Locate the cell with the specified text and output its [X, Y] center coordinate. 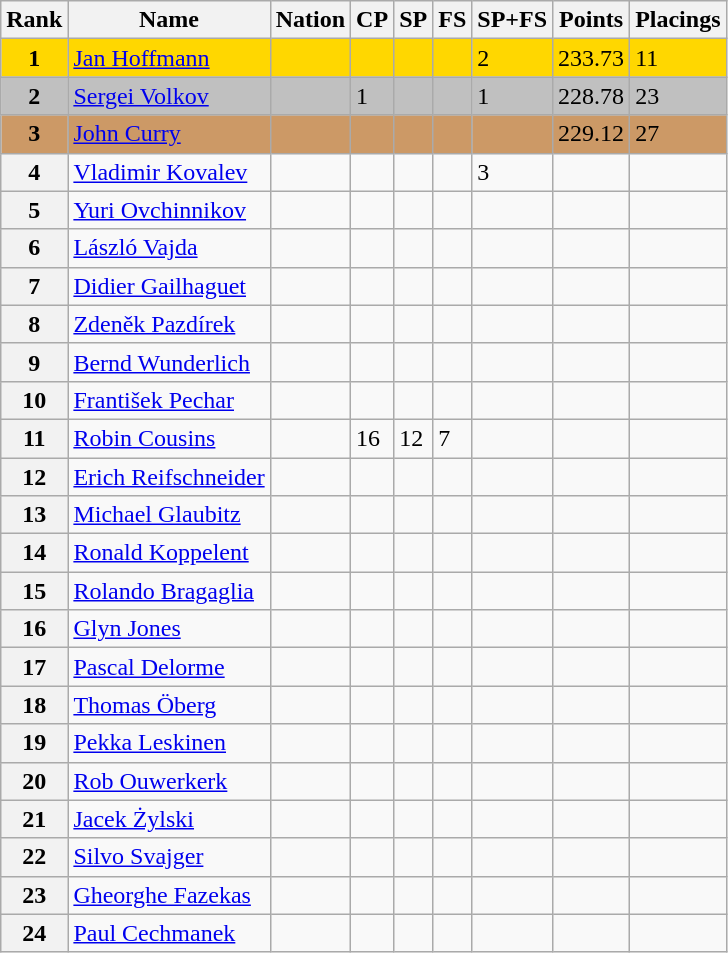
17 [34, 667]
233.73 [592, 58]
Silvo Svajger [169, 857]
SP [414, 20]
Robin Cousins [169, 438]
Name [169, 20]
14 [34, 553]
Rolando Bragaglia [169, 591]
FS [452, 20]
František Pechar [169, 400]
Michael Glaubitz [169, 515]
Paul Cechmanek [169, 933]
Didier Gailhaguet [169, 286]
18 [34, 705]
8 [34, 324]
Gheorghe Fazekas [169, 895]
5 [34, 210]
László Vajda [169, 248]
Points [592, 20]
Rob Ouwerkerk [169, 781]
Yuri Ovchinnikov [169, 210]
John Curry [169, 134]
21 [34, 819]
Erich Reifschneider [169, 477]
229.12 [592, 134]
Jacek Żylski [169, 819]
Nation [310, 20]
Zdeněk Pazdírek [169, 324]
15 [34, 591]
24 [34, 933]
6 [34, 248]
Placings [678, 20]
10 [34, 400]
Pascal Delorme [169, 667]
22 [34, 857]
Sergei Volkov [169, 96]
9 [34, 362]
228.78 [592, 96]
Pekka Leskinen [169, 743]
Thomas Öberg [169, 705]
20 [34, 781]
Bernd Wunderlich [169, 362]
19 [34, 743]
CP [372, 20]
Glyn Jones [169, 629]
4 [34, 172]
13 [34, 515]
Jan Hoffmann [169, 58]
Ronald Koppelent [169, 553]
SP+FS [512, 20]
Vladimir Kovalev [169, 172]
27 [678, 134]
Rank [34, 20]
